Provide the (X, Y) coordinate of the cell's center where the given text is located.  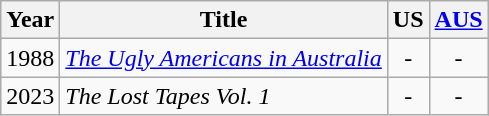
1988 (30, 58)
Title (224, 20)
The Lost Tapes Vol. 1 (224, 96)
Year (30, 20)
AUS (458, 20)
2023 (30, 96)
The Ugly Americans in Australia (224, 58)
US (408, 20)
